Locate the cell with the specified text and output its [x, y] center coordinate. 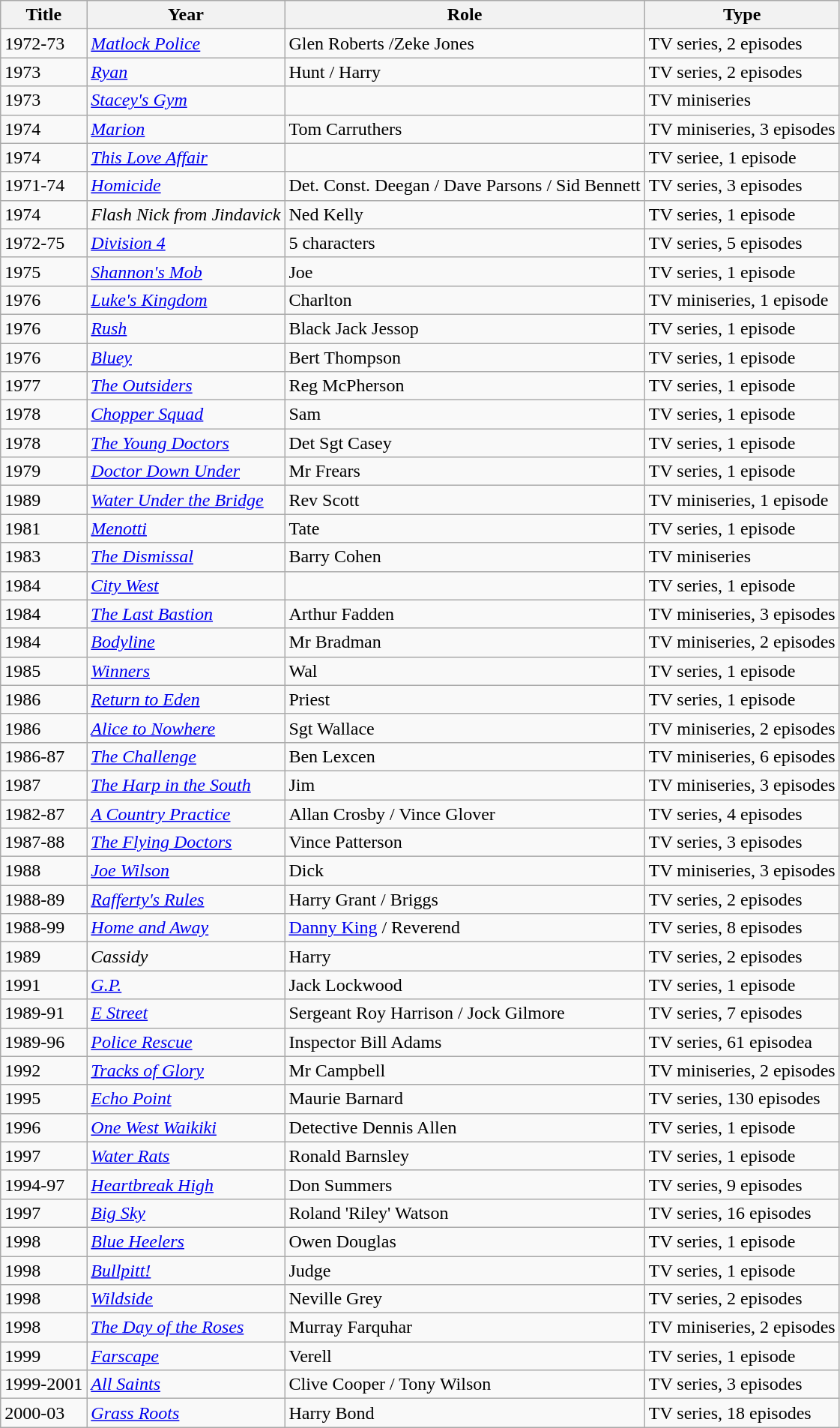
1988-89 [43, 900]
Jack Lockwood [465, 985]
Type [742, 15]
Grass Roots [186, 1413]
Tate [465, 528]
Ryan [186, 72]
Big Sky [186, 1213]
Charlton [465, 300]
This Love Affair [186, 157]
2000-03 [43, 1413]
Roland 'Riley' Watson [465, 1213]
Det Sgt Casey [465, 443]
Murray Farquhar [465, 1328]
Rev Scott [465, 500]
TV miniseries, 6 episodes [742, 756]
1986-87 [43, 756]
Ronald Barnsley [465, 1156]
1995 [43, 1099]
Water Under the Bridge [186, 500]
Tom Carruthers [465, 129]
Chopper Squad [186, 415]
Harry [465, 956]
Mr Frears [465, 472]
1985 [43, 671]
Vince Patterson [465, 843]
1994-97 [43, 1184]
1982-87 [43, 813]
Home and Away [186, 928]
Joe Wilson [186, 871]
Title [43, 15]
Verell [465, 1356]
Bodyline [186, 642]
1987 [43, 785]
Heartbreak High [186, 1184]
Dick [465, 871]
City West [186, 585]
Hunt / Harry [465, 72]
The Dismissal [186, 557]
1996 [43, 1127]
1972-75 [43, 243]
Luke's Kingdom [186, 300]
1989-96 [43, 1042]
1988 [43, 871]
Allan Crosby / Vince Glover [465, 813]
Bullpitt! [186, 1271]
All Saints [186, 1385]
Arthur Fadden [465, 614]
TV series, 4 episodes [742, 813]
Alice to Nowhere [186, 728]
One West Waikiki [186, 1127]
1987-88 [43, 843]
Tracks of Glory [186, 1070]
1989-91 [43, 1013]
Reg McPherson [465, 386]
Mr Campbell [465, 1070]
Shannon's Mob [186, 271]
Clive Cooper / Tony Wilson [465, 1385]
Priest [465, 699]
The Flying Doctors [186, 843]
1988-99 [43, 928]
Sergeant Roy Harrison / Jock Gilmore [465, 1013]
Farscape [186, 1356]
Owen Douglas [465, 1241]
The Day of the Roses [186, 1328]
1979 [43, 472]
TV series, 9 episodes [742, 1184]
The Harp in the South [186, 785]
1977 [43, 386]
Sam [465, 415]
Division 4 [186, 243]
Doctor Down Under [186, 472]
5 characters [465, 243]
The Young Doctors [186, 443]
Stacey's Gym [186, 100]
1992 [43, 1070]
TV series, 18 episodes [742, 1413]
Detective Dennis Allen [465, 1127]
G.P. [186, 985]
Rush [186, 328]
TV series, 61 episodea [742, 1042]
Water Rats [186, 1156]
TV series, 16 episodes [742, 1213]
1999 [43, 1356]
Matlock Police [186, 43]
Bert Thompson [465, 358]
Blue Heelers [186, 1241]
Homicide [186, 186]
1991 [43, 985]
Flash Nick from Jindavick [186, 214]
Harry Grant / Briggs [465, 900]
Rafferty's Rules [186, 900]
A Country Practice [186, 813]
TV seriee, 1 episode [742, 157]
Glen Roberts /Zeke Jones [465, 43]
Marion [186, 129]
1971-74 [43, 186]
Don Summers [465, 1184]
Mr Bradman [465, 642]
Ben Lexcen [465, 756]
1975 [43, 271]
The Last Bastion [186, 614]
Ned Kelly [465, 214]
TV series, 130 episodes [742, 1099]
Return to Eden [186, 699]
Menotti [186, 528]
TV series, 5 episodes [742, 243]
Jim [465, 785]
The Challenge [186, 756]
Winners [186, 671]
1972-73 [43, 43]
Danny King / Reverend [465, 928]
TV series, 8 episodes [742, 928]
1983 [43, 557]
Sgt Wallace [465, 728]
Echo Point [186, 1099]
Year [186, 15]
Judge [465, 1271]
Neville Grey [465, 1299]
Joe [465, 271]
Police Rescue [186, 1042]
Wal [465, 671]
Wildside [186, 1299]
Harry Bond [465, 1413]
Maurie Barnard [465, 1099]
The Outsiders [186, 386]
Cassidy [186, 956]
E Street [186, 1013]
1999-2001 [43, 1385]
Barry Cohen [465, 557]
Det. Const. Deegan / Dave Parsons / Sid Bennett [465, 186]
Role [465, 15]
Inspector Bill Adams [465, 1042]
1981 [43, 528]
Black Jack Jessop [465, 328]
Bluey [186, 358]
TV series, 7 episodes [742, 1013]
